From the cell containing the given text, extract its center point as [X, Y] coordinate. 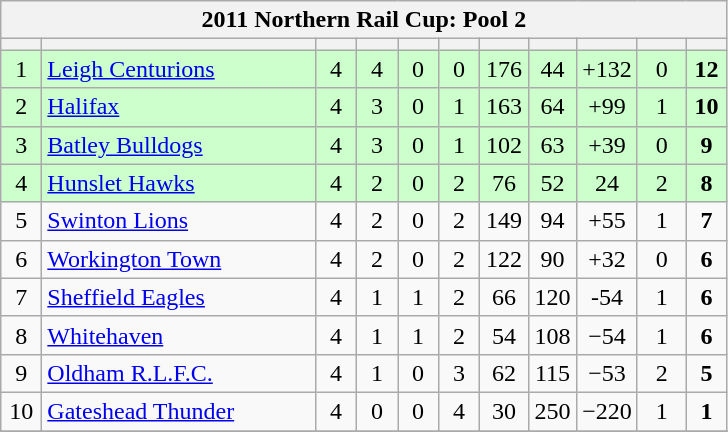
163 [504, 107]
120 [552, 297]
+55 [608, 221]
−54 [608, 335]
−53 [608, 373]
+132 [608, 69]
108 [552, 335]
62 [504, 373]
250 [552, 411]
Gateshead Thunder [179, 411]
+99 [608, 107]
64 [552, 107]
+32 [608, 259]
54 [504, 335]
44 [552, 69]
Sheffield Eagles [179, 297]
Hunslet Hawks [179, 183]
Halifax [179, 107]
66 [504, 297]
-54 [608, 297]
90 [552, 259]
94 [552, 221]
Whitehaven [179, 335]
149 [504, 221]
−220 [608, 411]
12 [706, 69]
122 [504, 259]
Oldham R.L.F.C. [179, 373]
63 [552, 145]
Batley Bulldogs [179, 145]
24 [608, 183]
76 [504, 183]
30 [504, 411]
115 [552, 373]
Leigh Centurions [179, 69]
52 [552, 183]
Swinton Lions [179, 221]
2011 Northern Rail Cup: Pool 2 [364, 20]
102 [504, 145]
176 [504, 69]
Workington Town [179, 259]
+39 [608, 145]
